Return [x, y] of the center of cell containing provided text 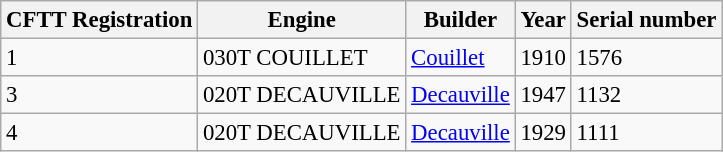
1947 [543, 95]
4 [100, 133]
Serial number [646, 20]
1132 [646, 95]
030T COUILLET [302, 58]
Couillet [460, 58]
1910 [543, 58]
1929 [543, 133]
Year [543, 20]
1 [100, 58]
Engine [302, 20]
CFTT Registration [100, 20]
1576 [646, 58]
1111 [646, 133]
Builder [460, 20]
3 [100, 95]
